Determine the (X, Y) coordinate at the center of the cell enclosing the given text.  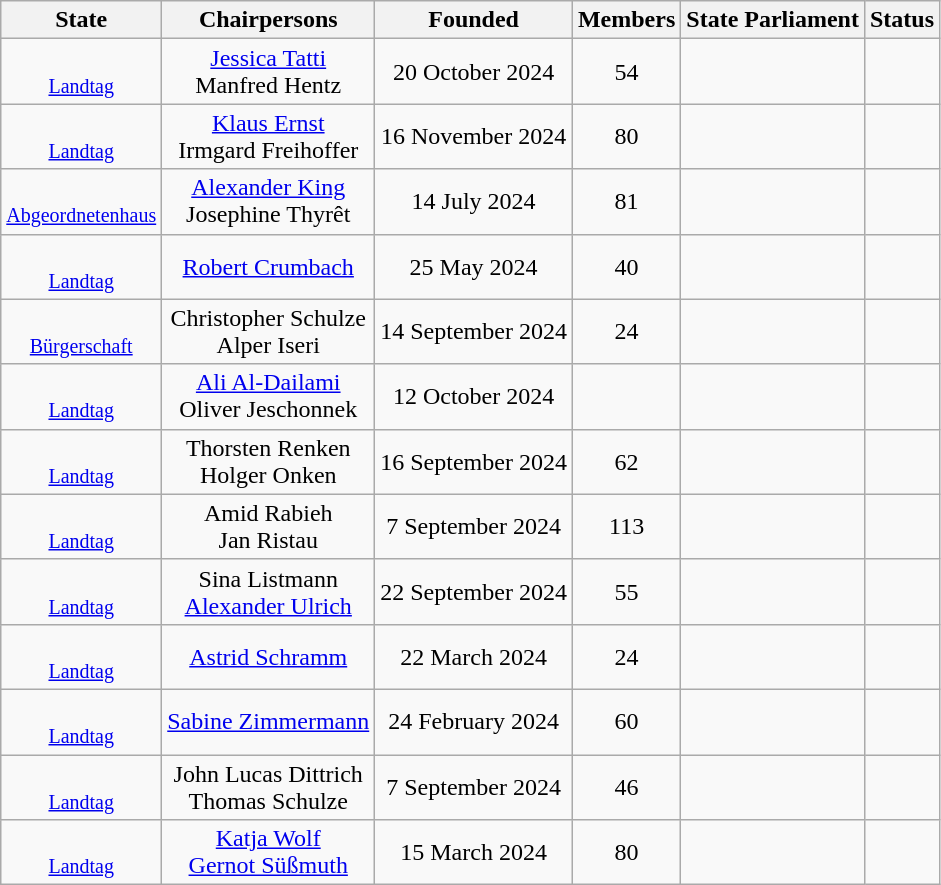
Founded (474, 20)
Christopher SchulzeAlper Iseri (268, 332)
24 February 2024 (474, 722)
Katja WolfGernot Süßmuth (268, 852)
Sabine Zimmermann (268, 722)
81 (626, 202)
Members (626, 20)
14 July 2024 (474, 202)
62 (626, 462)
113 (626, 526)
Alexander KingJosephine Thyrêt (268, 202)
Klaus ErnstIrmgard Freihoffer (268, 136)
Thorsten RenkenHolger Onken (268, 462)
Sina ListmannAlexander Ulrich (268, 592)
12 October 2024 (474, 396)
State Parliament (773, 20)
John Lucas DittrichThomas Schulze (268, 786)
54 (626, 72)
40 (626, 266)
Ali Al-DailamiOliver Jeschonnek (268, 396)
15 March 2024 (474, 852)
14 September 2024 (474, 332)
Robert Crumbach (268, 266)
55 (626, 592)
Jessica TattiManfred Hentz (268, 72)
Status (902, 20)
Amid RabiehJan Ristau (268, 526)
Chairpersons (268, 20)
22 September 2024 (474, 592)
State (82, 20)
Astrid Schramm (268, 656)
20 October 2024 (474, 72)
Bürgerschaft (82, 332)
25 May 2024 (474, 266)
60 (626, 722)
16 September 2024 (474, 462)
16 November 2024 (474, 136)
22 March 2024 (474, 656)
Abgeordnetenhaus (82, 202)
46 (626, 786)
